Detect which cell encompasses the target text, then output its (X, Y) center coordinate. 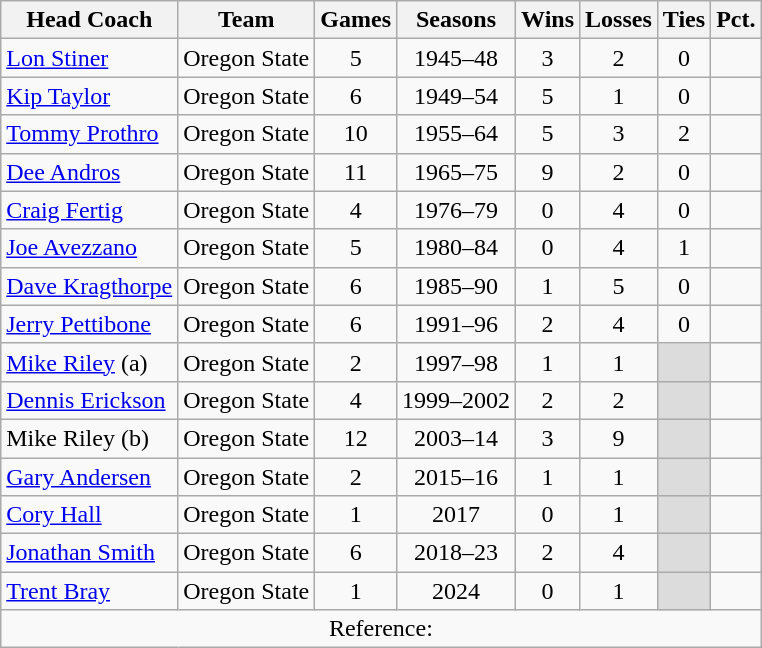
Dee Andros (90, 172)
Gary Andersen (90, 477)
Losses (619, 20)
Reference: (381, 629)
1997–98 (456, 362)
Games (356, 20)
2024 (456, 591)
Team (246, 20)
11 (356, 172)
2018–23 (456, 553)
10 (356, 134)
Wins (548, 20)
1949–54 (456, 96)
2015–16 (456, 477)
Mike Riley (b) (90, 438)
Trent Bray (90, 591)
Jerry Pettibone (90, 324)
Lon Stiner (90, 58)
Joe Avezzano (90, 248)
Cory Hall (90, 515)
Head Coach (90, 20)
1980–84 (456, 248)
Mike Riley (a) (90, 362)
2017 (456, 515)
Tommy Prothro (90, 134)
1999–2002 (456, 400)
1976–79 (456, 210)
2003–14 (456, 438)
Dave Kragthorpe (90, 286)
1965–75 (456, 172)
1985–90 (456, 286)
Craig Fertig (90, 210)
Seasons (456, 20)
Pct. (736, 20)
Dennis Erickson (90, 400)
Ties (684, 20)
12 (356, 438)
1991–96 (456, 324)
Kip Taylor (90, 96)
Jonathan Smith (90, 553)
1945–48 (456, 58)
1955–64 (456, 134)
